Detect which cell encompasses the target text, then output its [X, Y] center coordinate. 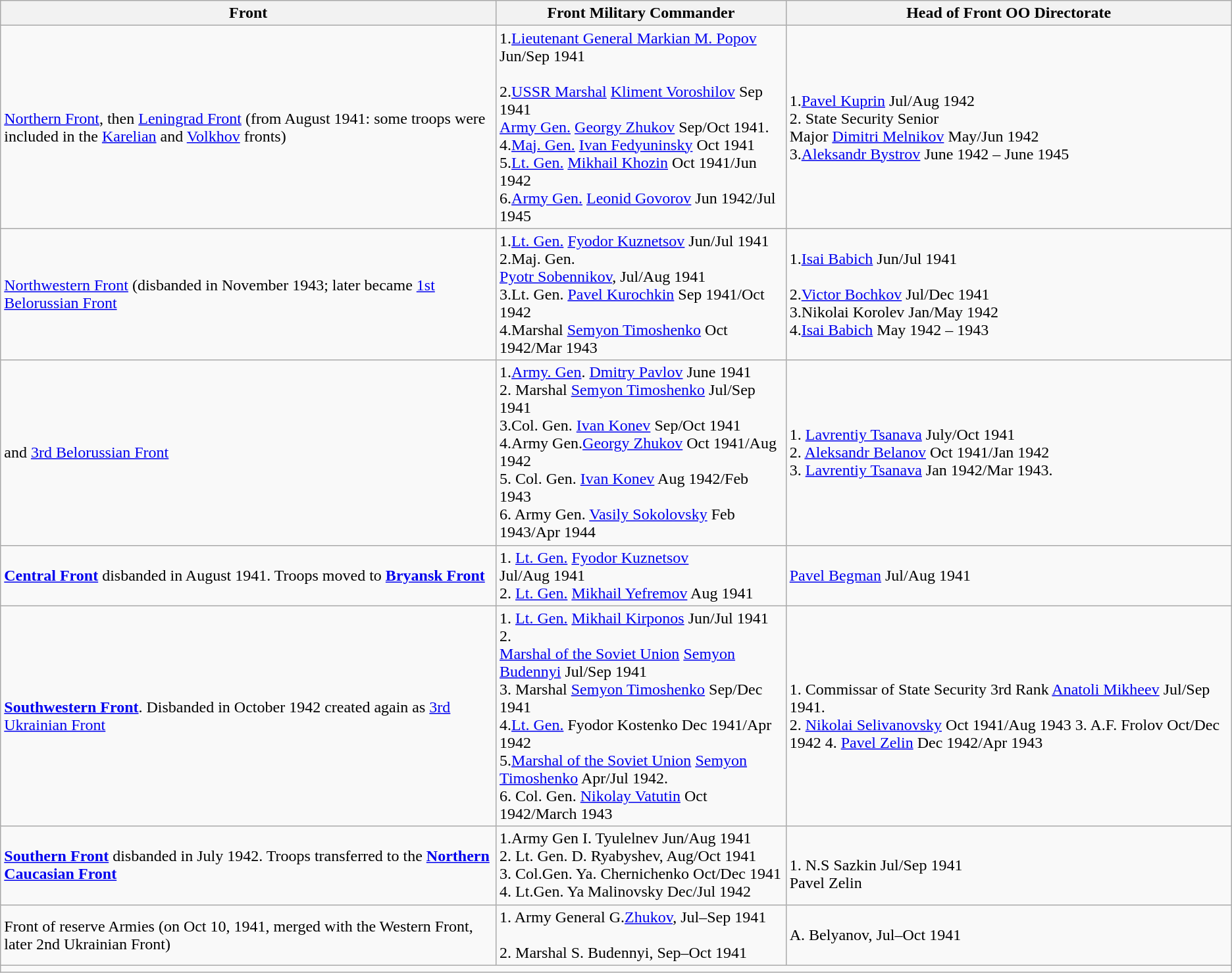
Pavel Begman Jul/Aug 1941 [1008, 575]
1.Isai Babich Jun/Jul 19412.Victor Bochkov Jul/Dec 1941 3.Nikolai Korolev Jan/May 1942 4.Isai Babich May 1942 – 1943 [1008, 294]
Northern Front, then Leningrad Front (from August 1941: some troops were included in the Karelian and Volkhov fronts) [249, 127]
and 3rd Belorussian Front [249, 453]
1.Pavel Kuprin Jul/Aug 19422. State Security SeniorMajor Dimitri Melnikov May/Jun 19423.Aleksandr Bystrov June 1942 – June 1945 [1008, 127]
Front Military Commander [641, 13]
Southern Front disbanded in July 1942. Troops transferred to the Northern Caucasian Front [249, 865]
Northwestern Front (disbanded in November 1943; later became 1st Belorussian Front [249, 294]
A. Belyanov, Jul–Oct 1941 [1008, 935]
Front [249, 13]
1. Army General G.Zhukov, Jul–Sep 19412. Marshal S. Budennyi, Sep–Oct 1941 [641, 935]
1. Lavrentiy Tsanava July/Oct 1941 2. Aleksandr Belanov Oct 1941/Jan 1942 3. Lavrentiy Tsanava Jan 1942/Mar 1943. [1008, 453]
Southwestern Front. Disbanded in October 1942 created again as 3rd Ukrainian Front [249, 716]
1. Lt. Gen. Fyodor Kuznetsov Jul/Aug 19412. Lt. Gen. Mikhail Yefremov Aug 1941 [641, 575]
Front of reserve Armies (on Oct 10, 1941, merged with the Western Front, later 2nd Ukrainian Front) [249, 935]
Head of Front OO Directorate [1008, 13]
1. N.S Sazkin Jul/Sep 1941 Pavel Zelin [1008, 865]
Central Front disbanded in August 1941. Troops moved to Bryansk Front [249, 575]
